For the text-containing cell, return its midpoint in [X, Y] coordinate format. 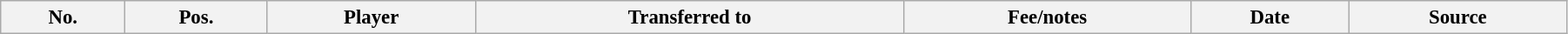
Pos. [197, 17]
Player [371, 17]
Fee/notes [1048, 17]
Date [1270, 17]
Source [1457, 17]
Transferred to [689, 17]
No. [63, 17]
